Scan for the cell matching the given text and deliver its [X, Y] coordinate at center. 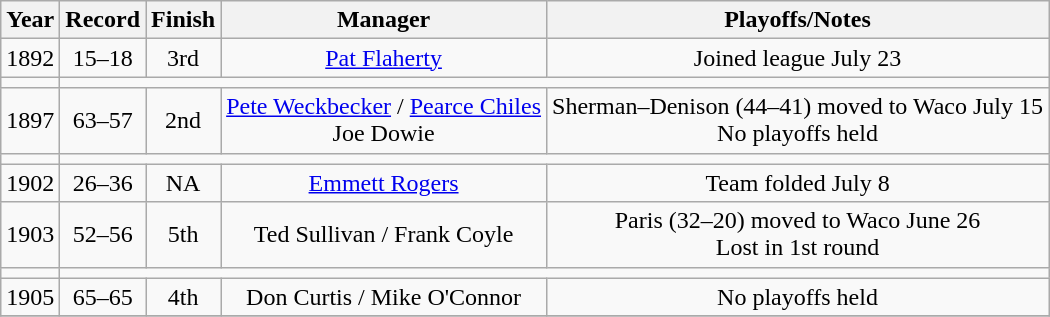
63–57 [103, 120]
1897 [30, 120]
Paris (32–20) moved to Waco June 26Lost in 1st round [798, 234]
NA [184, 183]
1905 [30, 297]
1903 [30, 234]
Finish [184, 20]
1902 [30, 183]
Team folded July 8 [798, 183]
Don Curtis / Mike O'Connor [384, 297]
Sherman–Denison (44–41) moved to Waco July 15No playoffs held [798, 120]
Manager [384, 20]
52–56 [103, 234]
1892 [30, 58]
65–65 [103, 297]
Year [30, 20]
Emmett Rogers [384, 183]
Pete Weckbecker / Pearce Chiles Joe Dowie [384, 120]
26–36 [103, 183]
4th [184, 297]
Playoffs/Notes [798, 20]
3rd [184, 58]
2nd [184, 120]
Ted Sullivan / Frank Coyle [384, 234]
Pat Flaherty [384, 58]
Joined league July 23 [798, 58]
5th [184, 234]
15–18 [103, 58]
No playoffs held [798, 297]
Record [103, 20]
